Provide the [x, y] coordinate of the cell's center where the given text is located.  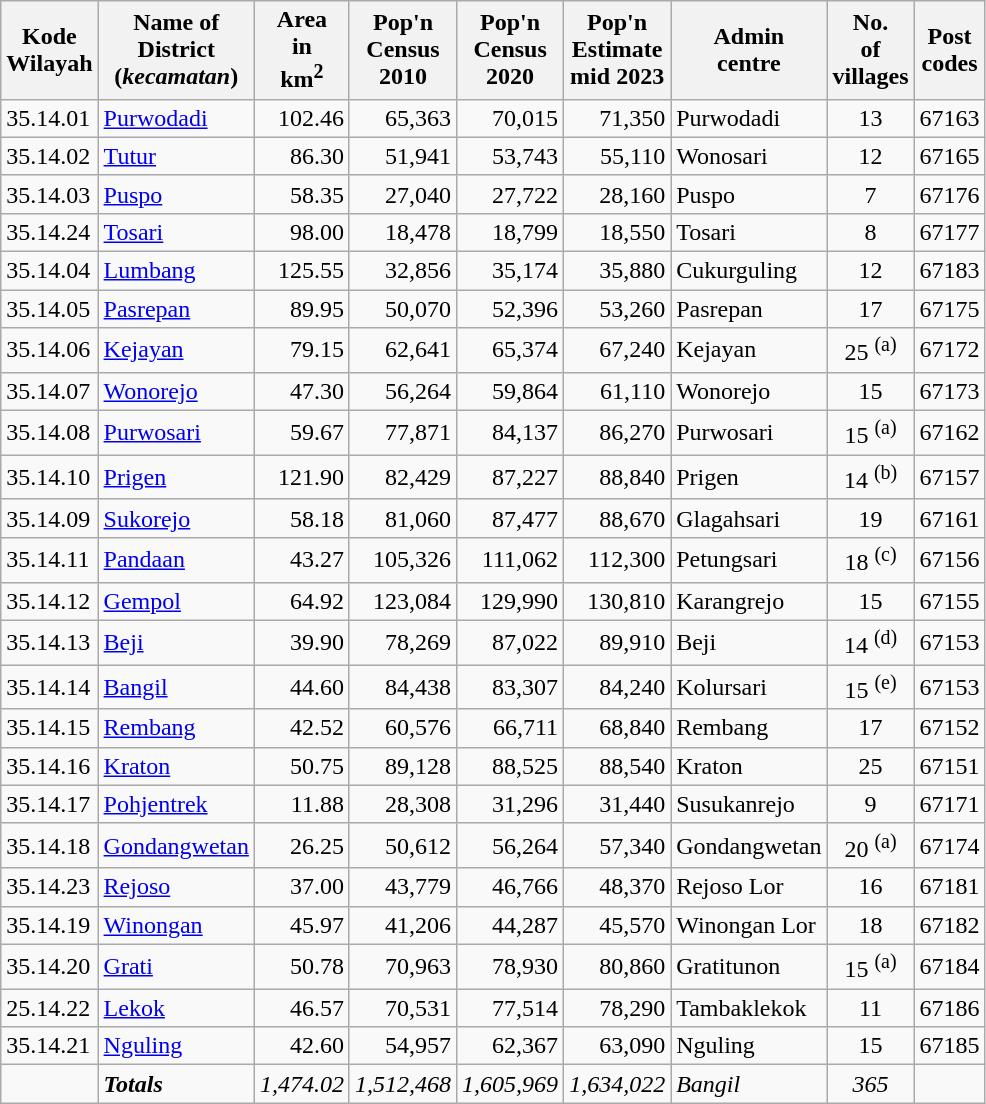
89,128 [402, 766]
67177 [950, 232]
35.14.15 [50, 728]
67176 [950, 194]
67181 [950, 887]
67151 [950, 766]
19 [870, 518]
35.14.20 [50, 966]
67155 [950, 601]
58.35 [302, 194]
70,015 [510, 118]
45.97 [302, 925]
35.14.23 [50, 887]
87,022 [510, 642]
60,576 [402, 728]
42.52 [302, 728]
52,396 [510, 309]
28,160 [618, 194]
62,641 [402, 350]
32,856 [402, 271]
Area in km2 [302, 50]
Pop'nCensus2010 [402, 50]
Pohjentrek [176, 804]
59,864 [510, 391]
1,474.02 [302, 1084]
50,070 [402, 309]
Tambaklekok [749, 1008]
18,478 [402, 232]
79.15 [302, 350]
9 [870, 804]
98.00 [302, 232]
Sukorejo [176, 518]
35.14.13 [50, 642]
121.90 [302, 478]
18 [870, 925]
78,269 [402, 642]
67173 [950, 391]
58.18 [302, 518]
8 [870, 232]
70,531 [402, 1008]
No.ofvillages [870, 50]
Tutur [176, 156]
25.14.22 [50, 1008]
50.78 [302, 966]
37.00 [302, 887]
25 [870, 766]
Cukurguling [749, 271]
Pop'nEstimatemid 2023 [618, 50]
1,512,468 [402, 1084]
83,307 [510, 688]
26.25 [302, 846]
Petungsari [749, 560]
Winongan [176, 925]
70,963 [402, 966]
1,605,969 [510, 1084]
61,110 [618, 391]
Lumbang [176, 271]
35.14.12 [50, 601]
67184 [950, 966]
16 [870, 887]
57,340 [618, 846]
67,240 [618, 350]
67165 [950, 156]
84,240 [618, 688]
67163 [950, 118]
35.14.11 [50, 560]
67156 [950, 560]
35.14.10 [50, 478]
14 (d) [870, 642]
129,990 [510, 601]
45,570 [618, 925]
31,296 [510, 804]
78,930 [510, 966]
Gratitunon [749, 966]
88,540 [618, 766]
84,137 [510, 432]
48,370 [618, 887]
35.14.07 [50, 391]
13 [870, 118]
Susukanrejo [749, 804]
35.14.01 [50, 118]
86,270 [618, 432]
27,040 [402, 194]
Karangrejo [749, 601]
27,722 [510, 194]
Pop'nCensus2020 [510, 50]
123,084 [402, 601]
44,287 [510, 925]
47.30 [302, 391]
42.60 [302, 1046]
67186 [950, 1008]
43,779 [402, 887]
67157 [950, 478]
111,062 [510, 560]
Totals [176, 1084]
88,840 [618, 478]
53,260 [618, 309]
84,438 [402, 688]
55,110 [618, 156]
Wonosari [749, 156]
Rejoso Lor [749, 887]
78,290 [618, 1008]
35.14.04 [50, 271]
35.14.18 [50, 846]
88,670 [618, 518]
35.14.17 [50, 804]
20 (a) [870, 846]
67175 [950, 309]
35.14.05 [50, 309]
Name ofDistrict(kecamatan) [176, 50]
35.14.21 [50, 1046]
87,477 [510, 518]
Postcodes [950, 50]
35.14.19 [50, 925]
67183 [950, 271]
Grati [176, 966]
35.14.06 [50, 350]
87,227 [510, 478]
89.95 [302, 309]
65,374 [510, 350]
11 [870, 1008]
35.14.09 [50, 518]
Glagahsari [749, 518]
89,910 [618, 642]
63,090 [618, 1046]
50.75 [302, 766]
67185 [950, 1046]
67182 [950, 925]
112,300 [618, 560]
Gempol [176, 601]
68,840 [618, 728]
66,711 [510, 728]
35.14.03 [50, 194]
51,941 [402, 156]
18,550 [618, 232]
35.14.08 [50, 432]
35,174 [510, 271]
105,326 [402, 560]
Kolursari [749, 688]
18 (c) [870, 560]
25 (a) [870, 350]
67162 [950, 432]
53,743 [510, 156]
46.57 [302, 1008]
Rejoso [176, 887]
18,799 [510, 232]
365 [870, 1084]
130,810 [618, 601]
35.14.24 [50, 232]
31,440 [618, 804]
77,514 [510, 1008]
46,766 [510, 887]
67171 [950, 804]
11.88 [302, 804]
77,871 [402, 432]
81,060 [402, 518]
71,350 [618, 118]
35.14.14 [50, 688]
7 [870, 194]
15 (e) [870, 688]
88,525 [510, 766]
50,612 [402, 846]
82,429 [402, 478]
35.14.16 [50, 766]
28,308 [402, 804]
102.46 [302, 118]
65,363 [402, 118]
59.67 [302, 432]
67172 [950, 350]
14 (b) [870, 478]
62,367 [510, 1046]
67152 [950, 728]
35.14.02 [50, 156]
Admincentre [749, 50]
Lekok [176, 1008]
54,957 [402, 1046]
44.60 [302, 688]
43.27 [302, 560]
1,634,022 [618, 1084]
64.92 [302, 601]
39.90 [302, 642]
67161 [950, 518]
125.55 [302, 271]
80,860 [618, 966]
67174 [950, 846]
Kode Wilayah [50, 50]
41,206 [402, 925]
Pandaan [176, 560]
35,880 [618, 271]
86.30 [302, 156]
Winongan Lor [749, 925]
